For the text-containing cell, return its midpoint in (x, y) coordinate format. 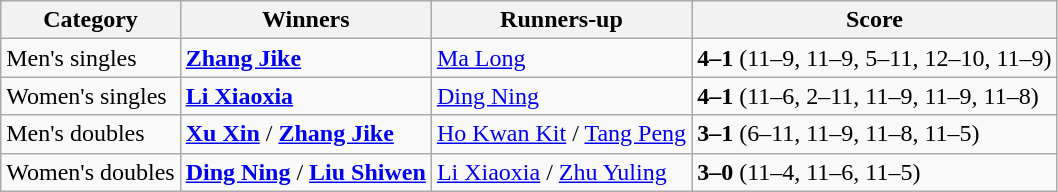
Category (90, 20)
Zhang Jike (306, 58)
Men's singles (90, 58)
Score (874, 20)
Winners (306, 20)
Ma Long (561, 58)
Women's singles (90, 96)
Ding Ning (561, 96)
Ho Kwan Kit / Tang Peng (561, 134)
3–0 (11–4, 11–6, 11–5) (874, 172)
Li Xiaoxia / Zhu Yuling (561, 172)
Men's doubles (90, 134)
4–1 (11–6, 2–11, 11–9, 11–9, 11–8) (874, 96)
4–1 (11–9, 11–9, 5–11, 12–10, 11–9) (874, 58)
Women's doubles (90, 172)
3–1 (6–11, 11–9, 11–8, 11–5) (874, 134)
Xu Xin / Zhang Jike (306, 134)
Ding Ning / Liu Shiwen (306, 172)
Li Xiaoxia (306, 96)
Runners-up (561, 20)
